Return (x, y) of the center of cell containing provided text 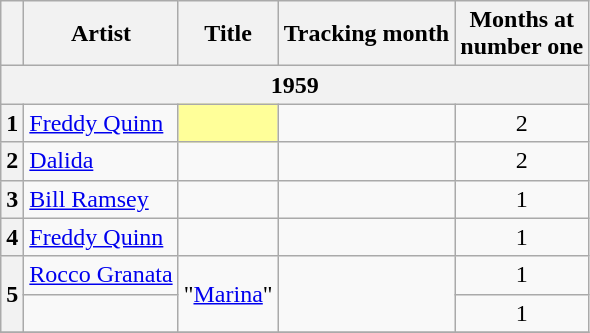
3 (12, 199)
5 (12, 294)
"Marina" (228, 294)
Artist (101, 34)
Rocco Granata (101, 275)
Tracking month (366, 34)
Bill Ramsey (101, 199)
Months atnumber one (522, 34)
Dalida (101, 161)
Title (228, 34)
1959 (295, 85)
4 (12, 237)
